Search for the cell housing the specified text and yield its [X, Y] center coordinate. 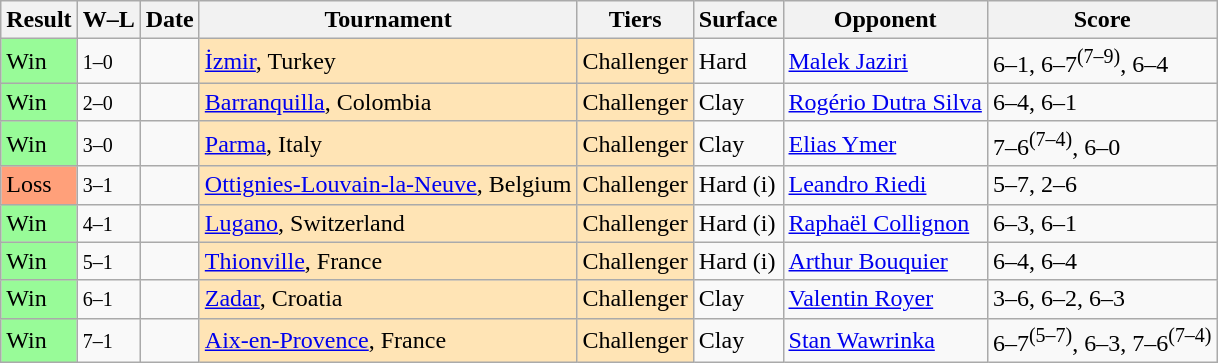
Raphaël Collignon [885, 223]
Malek Jaziri [885, 62]
7–1 [108, 340]
Arthur Bouquier [885, 261]
Surface [738, 20]
5–1 [108, 261]
4–1 [108, 223]
6–4, 6–4 [1102, 261]
Aix-en-Provence, France [388, 340]
6–1, 6–7(7–9), 6–4 [1102, 62]
Ottignies-Louvain-la-Neuve, Belgium [388, 185]
Rogério Dutra Silva [885, 102]
Stan Wawrinka [885, 340]
Score [1102, 20]
İzmir, Turkey [388, 62]
Leandro Riedi [885, 185]
Zadar, Croatia [388, 299]
Lugano, Switzerland [388, 223]
Date [170, 20]
6–1 [108, 299]
1–0 [108, 62]
Thionville, France [388, 261]
Loss [39, 185]
2–0 [108, 102]
Tournament [388, 20]
Elias Ymer [885, 144]
3–0 [108, 144]
Tiers [635, 20]
6–7(5–7), 6–3, 7–6(7–4) [1102, 340]
Opponent [885, 20]
Hard [738, 62]
5–7, 2–6 [1102, 185]
6–3, 6–1 [1102, 223]
Valentin Royer [885, 299]
3–1 [108, 185]
Parma, Italy [388, 144]
6–4, 6–1 [1102, 102]
W–L [108, 20]
Barranquilla, Colombia [388, 102]
3–6, 6–2, 6–3 [1102, 299]
7–6(7–4), 6–0 [1102, 144]
Result [39, 20]
